Detect which cell encompasses the target text, then output its [x, y] center coordinate. 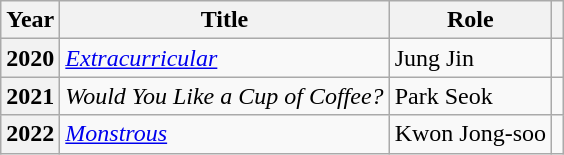
Role [470, 20]
Jung Jin [470, 58]
Kwon Jong-soo [470, 134]
Year [30, 20]
Extracurricular [224, 58]
Monstrous [224, 134]
Park Seok [470, 96]
Would You Like a Cup of Coffee? [224, 96]
2020 [30, 58]
2021 [30, 96]
2022 [30, 134]
Title [224, 20]
